Determine the (x, y) coordinate at the center of the cell enclosing the given text.  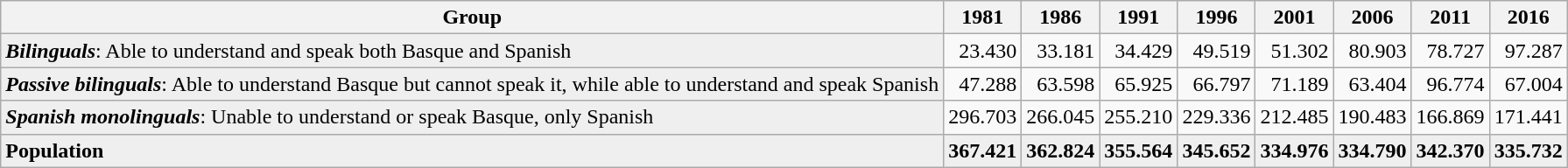
345.652 (1217, 150)
34.429 (1138, 51)
97.287 (1529, 51)
Spanish monolinguals: Unable to understand or speak Basque, only Spanish (473, 117)
334.976 (1294, 150)
23.430 (982, 51)
212.485 (1294, 117)
63.598 (1061, 84)
2011 (1450, 17)
66.797 (1217, 84)
335.732 (1529, 150)
80.903 (1373, 51)
67.004 (1529, 84)
96.774 (1450, 84)
1991 (1138, 17)
355.564 (1138, 150)
78.727 (1450, 51)
367.421 (982, 150)
171.441 (1529, 117)
33.181 (1061, 51)
63.404 (1373, 84)
2006 (1373, 17)
342.370 (1450, 150)
49.519 (1217, 51)
51.302 (1294, 51)
362.824 (1061, 150)
255.210 (1138, 117)
2016 (1529, 17)
1986 (1061, 17)
334.790 (1373, 150)
Bilinguals: Able to understand and speak both Basque and Spanish (473, 51)
Population (473, 150)
266.045 (1061, 117)
71.189 (1294, 84)
190.483 (1373, 117)
Passive bilinguals: Able to understand Basque but cannot speak it, while able to understand and speak Spanish (473, 84)
166.869 (1450, 117)
47.288 (982, 84)
296.703 (982, 117)
65.925 (1138, 84)
1996 (1217, 17)
229.336 (1217, 117)
Group (473, 17)
2001 (1294, 17)
1981 (982, 17)
